Output the (x, y) coordinate of the center of the cell containing the given text.  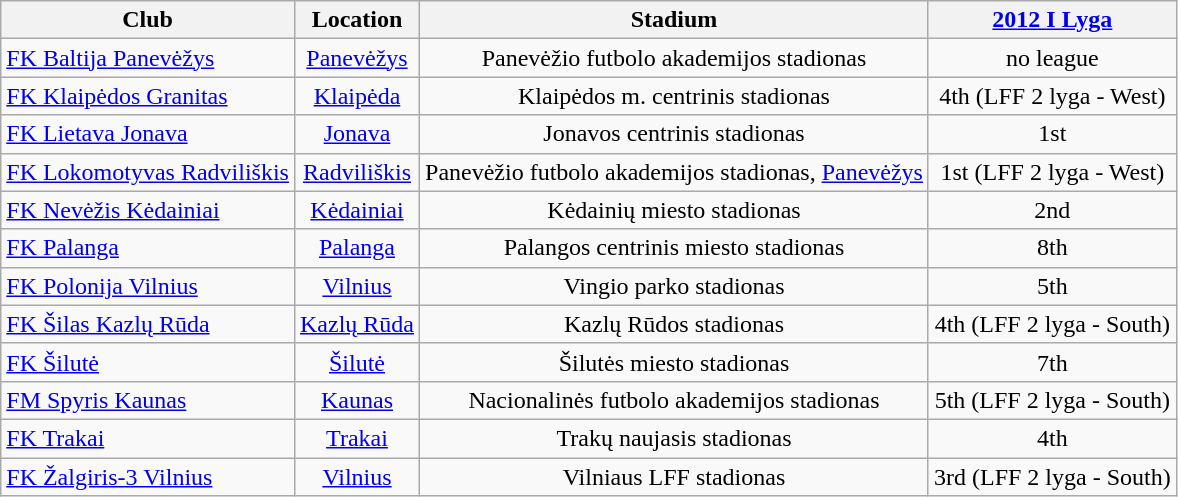
Trakai (356, 438)
FK Šilutė (148, 362)
Location (356, 20)
5th (LFF 2 lyga - South) (1052, 400)
2012 I Lyga (1052, 20)
Stadium (674, 20)
FK Nevėžis Kėdainiai (148, 210)
FK Baltija Panevėžys (148, 58)
3rd (LFF 2 lyga - South) (1052, 477)
Panevėžys (356, 58)
no league (1052, 58)
4th (LFF 2 lyga - West) (1052, 96)
7th (1052, 362)
4th (LFF 2 lyga - South) (1052, 324)
8th (1052, 248)
Jonavos centrinis stadionas (674, 134)
FK Polonija Vilnius (148, 286)
Nacionalinės futbolo akademijos stadionas (674, 400)
5th (1052, 286)
Kėdainiai (356, 210)
FK Klaipėdos Granitas (148, 96)
Club (148, 20)
Palangos centrinis miesto stadionas (674, 248)
Kazlų Rūda (356, 324)
Kaunas (356, 400)
4th (1052, 438)
Radviliškis (356, 172)
FM Spyris Kaunas (148, 400)
Panevėžio futbolo akademijos stadionas, Panevėžys (674, 172)
FK Šilas Kazlų Rūda (148, 324)
Jonava (356, 134)
FK Trakai (148, 438)
1st (1052, 134)
Kėdainių miesto stadionas (674, 210)
FK Lietava Jonava (148, 134)
Vilniaus LFF stadionas (674, 477)
Vingio parko stadionas (674, 286)
Trakų naujasis stadionas (674, 438)
Šilutė (356, 362)
Kazlų Rūdos stadionas (674, 324)
Klaipėda (356, 96)
2nd (1052, 210)
Panevėžio futbolo akademijos stadionas (674, 58)
1st (LFF 2 lyga - West) (1052, 172)
Klaipėdos m. centrinis stadionas (674, 96)
Šilutės miesto stadionas (674, 362)
Palanga (356, 248)
FK Lokomotyvas Radviliškis (148, 172)
FK Žalgiris-3 Vilnius (148, 477)
FK Palanga (148, 248)
